Detect which cell encompasses the target text, then output its (X, Y) center coordinate. 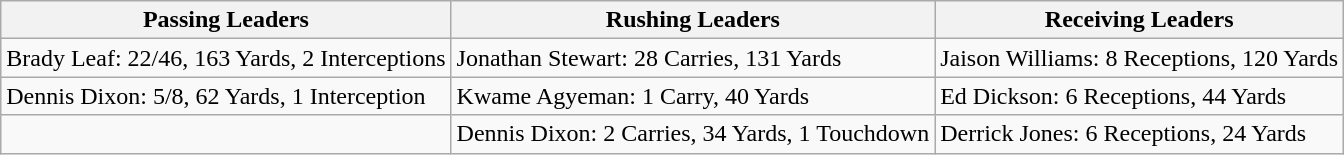
Dennis Dixon: 2 Carries, 34 Yards, 1 Touchdown (693, 134)
Derrick Jones: 6 Receptions, 24 Yards (1140, 134)
Passing Leaders (226, 20)
Dennis Dixon: 5/8, 62 Yards, 1 Interception (226, 96)
Brady Leaf: 22/46, 163 Yards, 2 Interceptions (226, 58)
Receiving Leaders (1140, 20)
Kwame Agyeman: 1 Carry, 40 Yards (693, 96)
Jaison Williams: 8 Receptions, 120 Yards (1140, 58)
Ed Dickson: 6 Receptions, 44 Yards (1140, 96)
Rushing Leaders (693, 20)
Jonathan Stewart: 28 Carries, 131 Yards (693, 58)
